Scan for the cell matching the given text and deliver its [X, Y] coordinate at center. 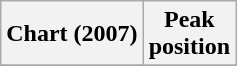
Peakposition [189, 34]
Chart (2007) [72, 34]
